Find where the given text appears and provide that cell's center as (x, y) coordinate. 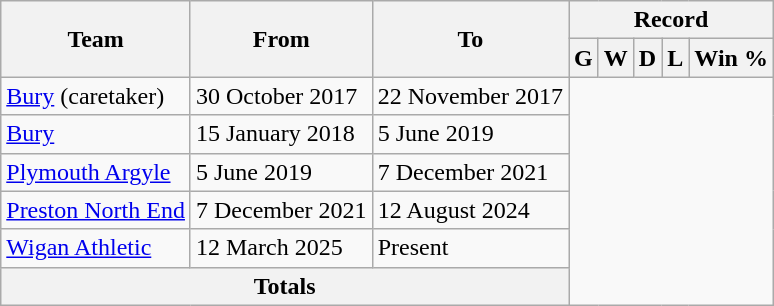
Win % (732, 58)
W (616, 58)
Bury (96, 134)
Bury (caretaker) (96, 96)
D (647, 58)
12 March 2025 (281, 248)
Wigan Athletic (96, 248)
G (583, 58)
Plymouth Argyle (96, 172)
15 January 2018 (281, 134)
Team (96, 39)
L (676, 58)
Preston North End (96, 210)
Totals (285, 286)
Record (670, 20)
30 October 2017 (281, 96)
12 August 2024 (470, 210)
Present (470, 248)
To (470, 39)
From (281, 39)
22 November 2017 (470, 96)
